Return the [X, Y] coordinate for the center point of the cell that contains the specified text.  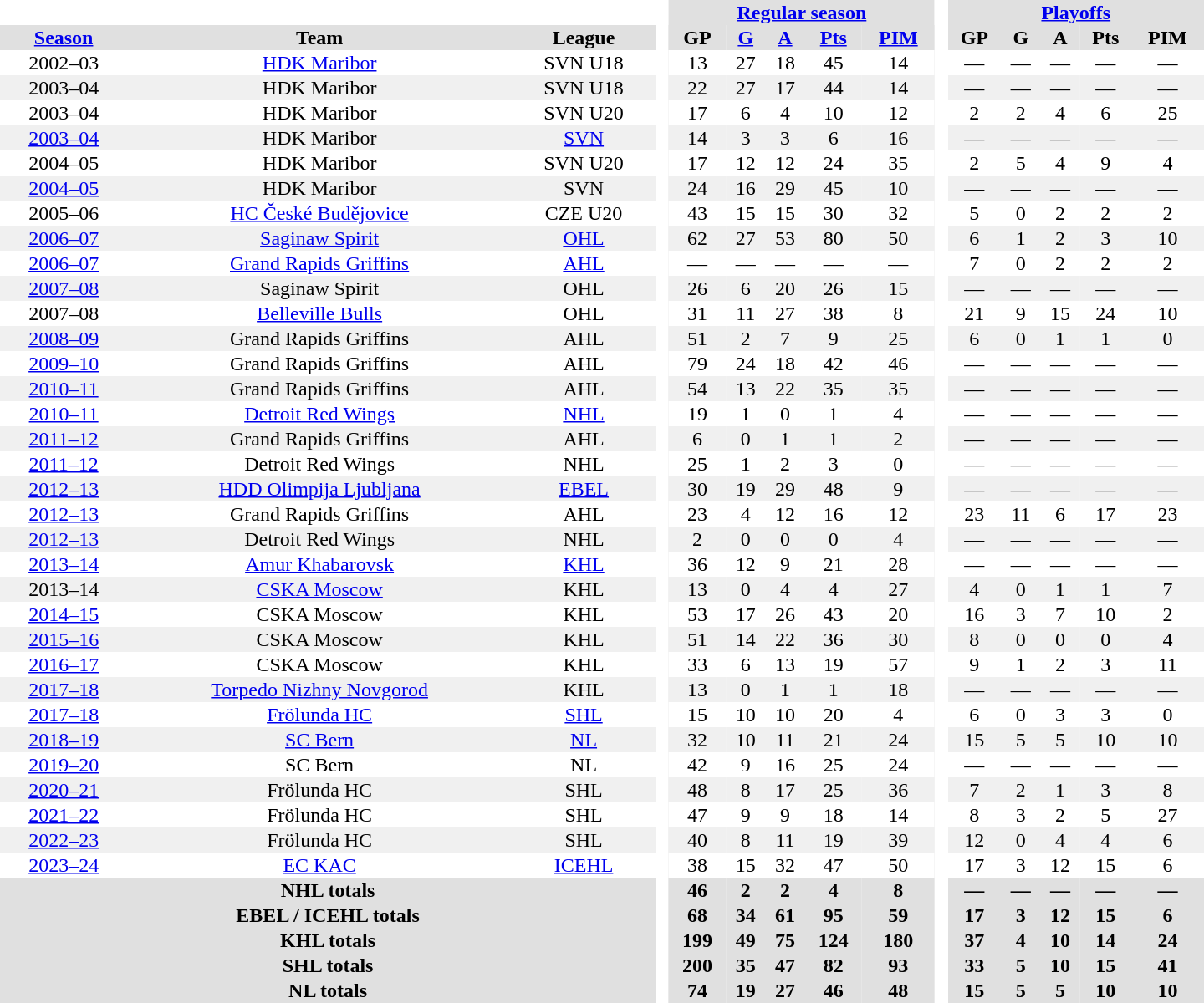
124 [834, 940]
2009–10 [64, 364]
34 [746, 915]
2018–19 [64, 740]
57 [898, 664]
ICEHL [584, 865]
2015–16 [64, 639]
Belleville Bulls [319, 313]
Team [319, 38]
2016–17 [64, 664]
37 [975, 940]
44 [834, 88]
93 [898, 965]
2005–06 [64, 213]
Playoffs [1076, 13]
28 [898, 564]
2002–03 [64, 63]
SHL totals [328, 965]
39 [898, 840]
2014–15 [64, 614]
75 [784, 940]
68 [697, 915]
EC KAC [319, 865]
HDD Olimpija Ljubljana [319, 489]
Amur Khabarovsk [319, 564]
200 [697, 965]
2019–20 [64, 765]
2022–23 [64, 840]
180 [898, 940]
95 [834, 915]
79 [697, 364]
74 [697, 990]
49 [746, 940]
EBEL [584, 489]
199 [697, 940]
40 [697, 840]
Torpedo Nizhny Novgorod [319, 690]
KHL totals [328, 940]
61 [784, 915]
41 [1167, 965]
80 [834, 238]
EBEL / ICEHL totals [328, 915]
62 [697, 238]
2021–22 [64, 815]
59 [898, 915]
82 [834, 965]
2008–09 [64, 339]
2023–24 [64, 865]
Season [64, 38]
NL totals [328, 990]
54 [697, 389]
CZE U20 [584, 213]
League [584, 38]
NHL totals [328, 890]
Regular season [802, 13]
HC České Budějovice [319, 213]
2020–21 [64, 790]
31 [697, 313]
